Determine the (x, y) coordinate at the center of the cell enclosing the given text.  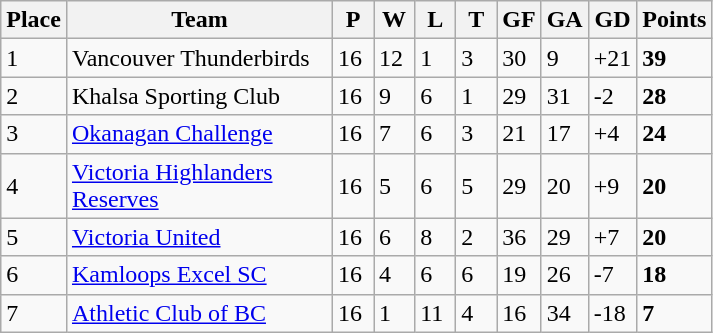
17 (564, 134)
8 (436, 237)
30 (519, 58)
Khalsa Sporting Club (199, 96)
Place (34, 20)
Team (199, 20)
+9 (612, 186)
W (394, 20)
+4 (612, 134)
34 (564, 313)
-2 (612, 96)
+21 (612, 58)
Points (674, 20)
Kamloops Excel SC (199, 275)
26 (564, 275)
+7 (612, 237)
-18 (612, 313)
Okanagan Challenge (199, 134)
P (354, 20)
Victoria Highlanders Reserves (199, 186)
21 (519, 134)
GF (519, 20)
L (436, 20)
-7 (612, 275)
Vancouver Thunderbirds (199, 58)
GD (612, 20)
39 (674, 58)
18 (674, 275)
31 (564, 96)
T (476, 20)
36 (519, 237)
11 (436, 313)
Athletic Club of BC (199, 313)
28 (674, 96)
24 (674, 134)
GA (564, 20)
Victoria United (199, 237)
12 (394, 58)
19 (519, 275)
